For the text-containing cell, return its midpoint in (x, y) coordinate format. 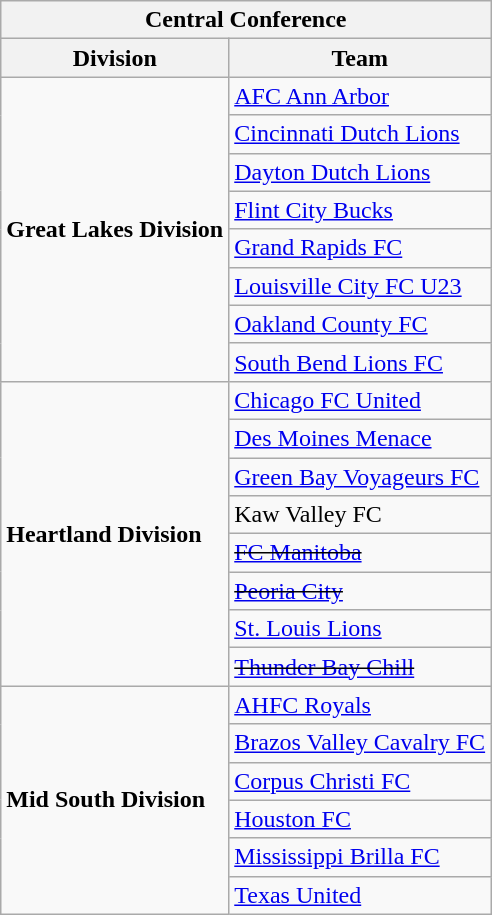
Grand Rapids FC (360, 248)
Division (115, 58)
Brazos Valley Cavalry FC (360, 743)
Cincinnati Dutch Lions (360, 134)
Texas United (360, 895)
Kaw Valley FC (360, 515)
Great Lakes Division (115, 229)
AFC Ann Arbor (360, 96)
Mid South Division (115, 800)
Chicago FC United (360, 400)
FC Manitoba (360, 553)
AHFC Royals (360, 705)
Corpus Christi FC (360, 781)
Heartland Division (115, 533)
Peoria City (360, 591)
St. Louis Lions (360, 629)
Dayton Dutch Lions (360, 172)
Louisville City FC U23 (360, 286)
South Bend Lions FC (360, 362)
Team (360, 58)
Thunder Bay Chill (360, 667)
Central Conference (246, 20)
Mississippi Brilla FC (360, 857)
Green Bay Voyageurs FC (360, 477)
Houston FC (360, 819)
Des Moines Menace (360, 438)
Flint City Bucks (360, 210)
Oakland County FC (360, 324)
